Extract the (x, y) coordinate from the center of the cell holding the provided text.  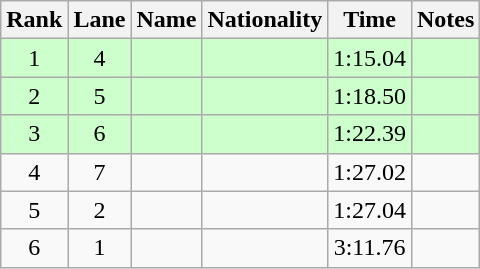
7 (100, 172)
3 (34, 134)
1:27.04 (370, 210)
1:27.02 (370, 172)
Name (166, 20)
1:18.50 (370, 96)
Nationality (265, 20)
1:15.04 (370, 58)
Time (370, 20)
1:22.39 (370, 134)
3:11.76 (370, 248)
Rank (34, 20)
Notes (445, 20)
Lane (100, 20)
